Capture the cell that displays the provided text and extract its [x, y] central coordinate. 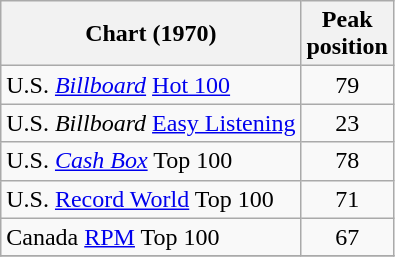
Chart (1970) [151, 34]
78 [347, 161]
Canada RPM Top 100 [151, 237]
79 [347, 85]
U.S. Cash Box Top 100 [151, 161]
71 [347, 199]
23 [347, 123]
U.S. Billboard Easy Listening [151, 123]
Peakposition [347, 34]
U.S. Billboard Hot 100 [151, 85]
U.S. Record World Top 100 [151, 199]
67 [347, 237]
